Pinpoint the cell where the given text exists, returning its [x, y] midpoint coordinate. 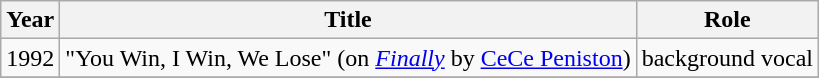
"You Win, I Win, We Lose" (on Finally by CeCe Peniston) [348, 58]
Title [348, 20]
1992 [30, 58]
background vocal [727, 58]
Year [30, 20]
Role [727, 20]
